From the cell containing the given text, extract its center point as (x, y) coordinate. 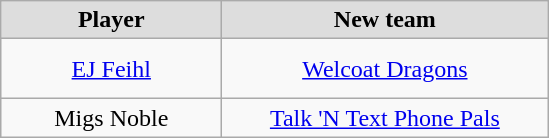
New team (385, 20)
Welcoat Dragons (385, 69)
Migs Noble (112, 118)
Talk 'N Text Phone Pals (385, 118)
EJ Feihl (112, 69)
Player (112, 20)
